Detect which cell encompasses the target text, then output its [x, y] center coordinate. 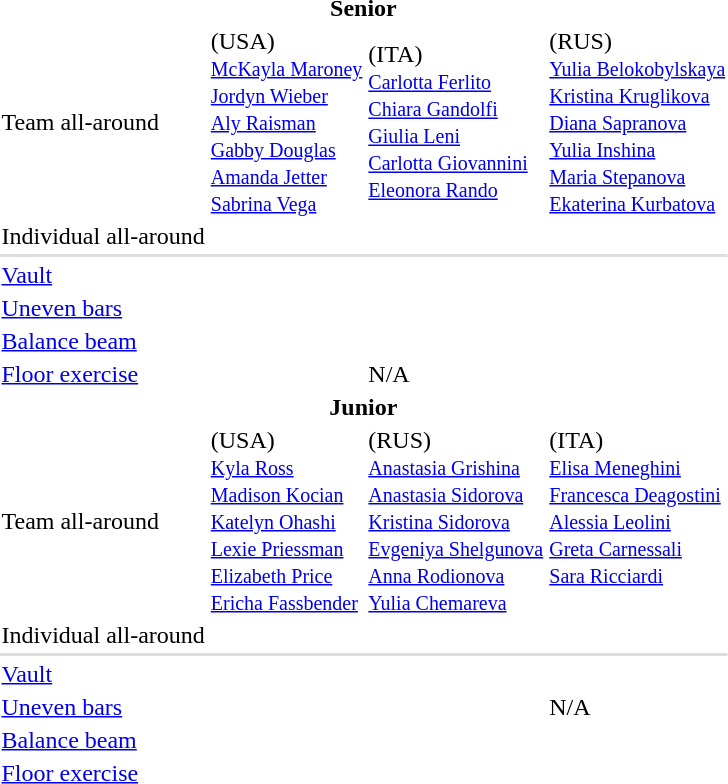
Floor exercise [103, 374]
(ITA) Elisa MeneghiniFrancesca DeagostiniAlessia LeoliniGreta CarnessaliSara Ricciardi [638, 521]
(USA) Kyla RossMadison KocianKatelyn OhashiLexie PriessmanElizabeth PriceEricha Fassbender [286, 521]
Junior [364, 407]
(ITA) Carlotta FerlitoChiara GandolfiGiulia LeniCarlotta GiovanniniEleonora Rando [456, 122]
(RUS) Yulia BelokobylskayaKristina KruglikovaDiana SapranovaYulia InshinaMaria StepanovaEkaterina Kurbatova [638, 122]
(RUS) Anastasia GrishinaAnastasia SidorovaKristina SidorovaEvgeniya ShelgunovaAnna RodionovaYulia Chemareva [456, 521]
(USA) McKayla MaroneyJordyn WieberAly RaismanGabby DouglasAmanda JetterSabrina Vega [286, 122]
